For the text-containing cell, return its midpoint in [X, Y] coordinate format. 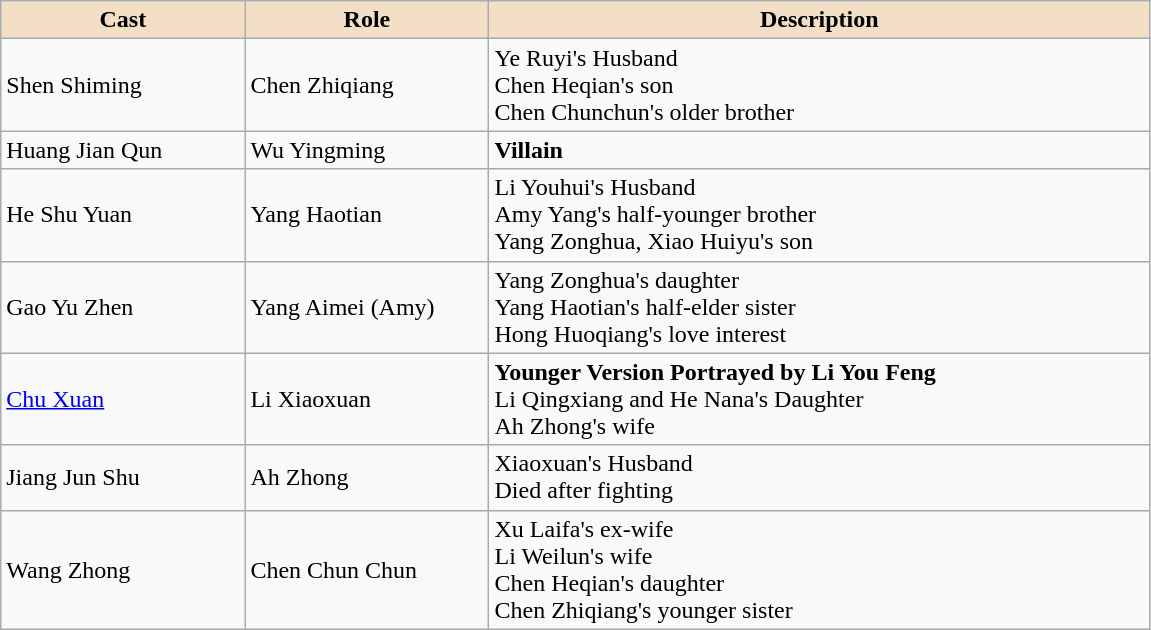
Xu Laifa's ex-wife Li Weilun's wife Chen Heqian's daughter Chen Zhiqiang's younger sister [820, 570]
He Shu Yuan [123, 215]
Jiang Jun Shu [123, 478]
Li Xiaoxuan [367, 399]
Chen Zhiqiang [367, 85]
Chen Chun Chun [367, 570]
Wu Yingming [367, 150]
Villain [820, 150]
Yang Aimei (Amy) [367, 307]
Chu Xuan [123, 399]
Yang Haotian [367, 215]
Gao Yu Zhen [123, 307]
Ye Ruyi's Husband Chen Heqian's son Chen Chunchun's older brother [820, 85]
Ah Zhong [367, 478]
Younger Version Portrayed by Li You Feng Li Qingxiang and He Nana's Daughter Ah Zhong's wife [820, 399]
Description [820, 20]
Shen Shiming [123, 85]
Role [367, 20]
Cast [123, 20]
Xiaoxuan's Husband Died after fighting [820, 478]
Huang Jian Qun [123, 150]
Li Youhui's Husband Amy Yang's half-younger brother Yang Zonghua, Xiao Huiyu's son [820, 215]
Yang Zonghua's daughter Yang Haotian's half-elder sister Hong Huoqiang's love interest [820, 307]
Wang Zhong [123, 570]
